Capture the cell that displays the provided text and extract its [x, y] central coordinate. 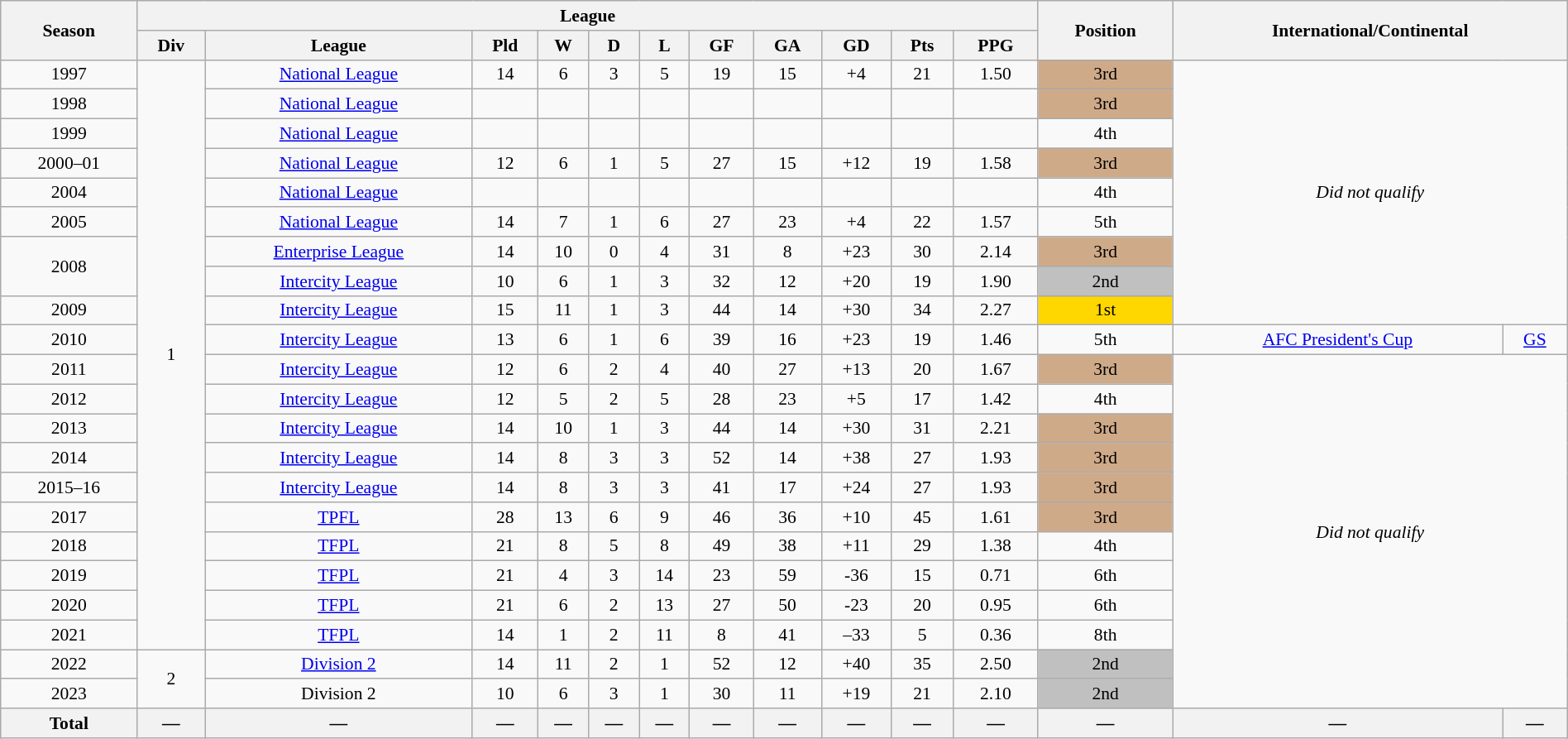
2017 [69, 517]
36 [787, 517]
2009 [69, 310]
-36 [857, 576]
2015–16 [69, 487]
2021 [69, 635]
2.50 [996, 665]
2008 [69, 266]
2019 [69, 576]
40 [721, 370]
1.46 [996, 340]
PPG [996, 46]
39 [721, 340]
0.36 [996, 635]
0.71 [996, 576]
32 [721, 281]
Pld [505, 46]
D [614, 46]
W [564, 46]
2.27 [996, 310]
1.38 [996, 546]
GS [1535, 340]
1.57 [996, 223]
2012 [69, 399]
29 [923, 546]
16 [787, 340]
+40 [857, 665]
50 [787, 606]
2013 [69, 429]
+5 [857, 399]
-23 [857, 606]
1.42 [996, 399]
38 [787, 546]
L [665, 46]
2014 [69, 458]
+11 [857, 546]
2.10 [996, 694]
AFC President's Cup [1338, 340]
45 [923, 517]
9 [665, 517]
46 [721, 517]
1999 [69, 134]
Div [171, 46]
2004 [69, 193]
Position [1105, 30]
0.95 [996, 606]
8th [1105, 635]
1997 [69, 74]
2.21 [996, 429]
–33 [857, 635]
1st [1105, 310]
35 [923, 665]
2000–01 [69, 163]
1998 [69, 104]
+24 [857, 487]
Pts [923, 46]
34 [923, 310]
International/Continental [1370, 30]
GF [721, 46]
GD [857, 46]
GA [787, 46]
1.61 [996, 517]
Season [69, 30]
+13 [857, 370]
Enterprise League [339, 252]
+19 [857, 694]
2018 [69, 546]
1.50 [996, 74]
0 [614, 252]
2.14 [996, 252]
+10 [857, 517]
+12 [857, 163]
2023 [69, 694]
49 [721, 546]
TPFL [339, 517]
59 [787, 576]
1.58 [996, 163]
2022 [69, 665]
2020 [69, 606]
+20 [857, 281]
2010 [69, 340]
1.67 [996, 370]
2005 [69, 223]
+38 [857, 458]
Total [69, 723]
22 [923, 223]
1.90 [996, 281]
7 [564, 223]
2011 [69, 370]
